Find where the given text appears and provide that cell's center as [X, Y] coordinate. 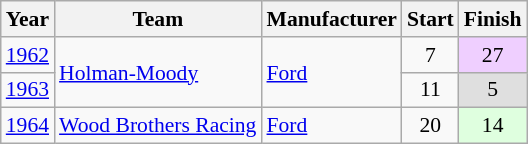
Holman-Moody [158, 72]
Year [28, 19]
14 [493, 126]
11 [430, 90]
1963 [28, 90]
1964 [28, 126]
Manufacturer [331, 19]
1962 [28, 55]
27 [493, 55]
20 [430, 126]
7 [430, 55]
Team [158, 19]
5 [493, 90]
Start [430, 19]
Wood Brothers Racing [158, 126]
Finish [493, 19]
